Identify which cell holds the provided text, then report its (x, y) central coordinate. 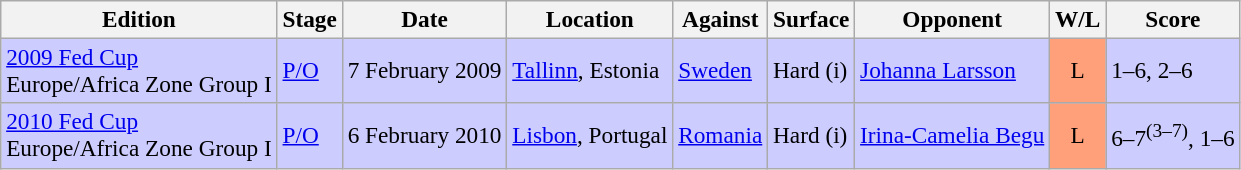
Location (590, 19)
Date (424, 19)
Edition (139, 19)
Johanna Larsson (952, 70)
Tallinn, Estonia (590, 70)
7 February 2009 (424, 70)
Romania (720, 136)
Sweden (720, 70)
W/L (1078, 19)
Lisbon, Portugal (590, 136)
6–7(3–7), 1–6 (1173, 136)
Against (720, 19)
2009 Fed Cup Europe/Africa Zone Group I (139, 70)
6 February 2010 (424, 136)
Opponent (952, 19)
Surface (812, 19)
Stage (310, 19)
Score (1173, 19)
Irina-Camelia Begu (952, 136)
2010 Fed Cup Europe/Africa Zone Group I (139, 136)
1–6, 2–6 (1173, 70)
